Determine the [X, Y] coordinate at the center of the cell enclosing the given text.  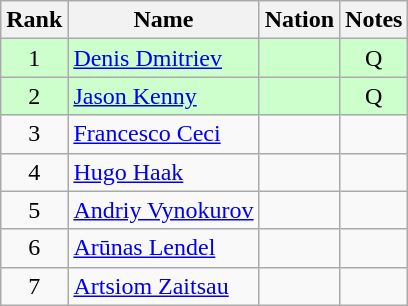
3 [34, 134]
Denis Dmitriev [164, 58]
2 [34, 96]
7 [34, 286]
4 [34, 172]
6 [34, 248]
Andriy Vynokurov [164, 210]
1 [34, 58]
Artsiom Zaitsau [164, 286]
5 [34, 210]
Nation [299, 20]
Rank [34, 20]
Name [164, 20]
Arūnas Lendel [164, 248]
Jason Kenny [164, 96]
Hugo Haak [164, 172]
Francesco Ceci [164, 134]
Notes [374, 20]
